Locate the cell with the specified text and output its (X, Y) center coordinate. 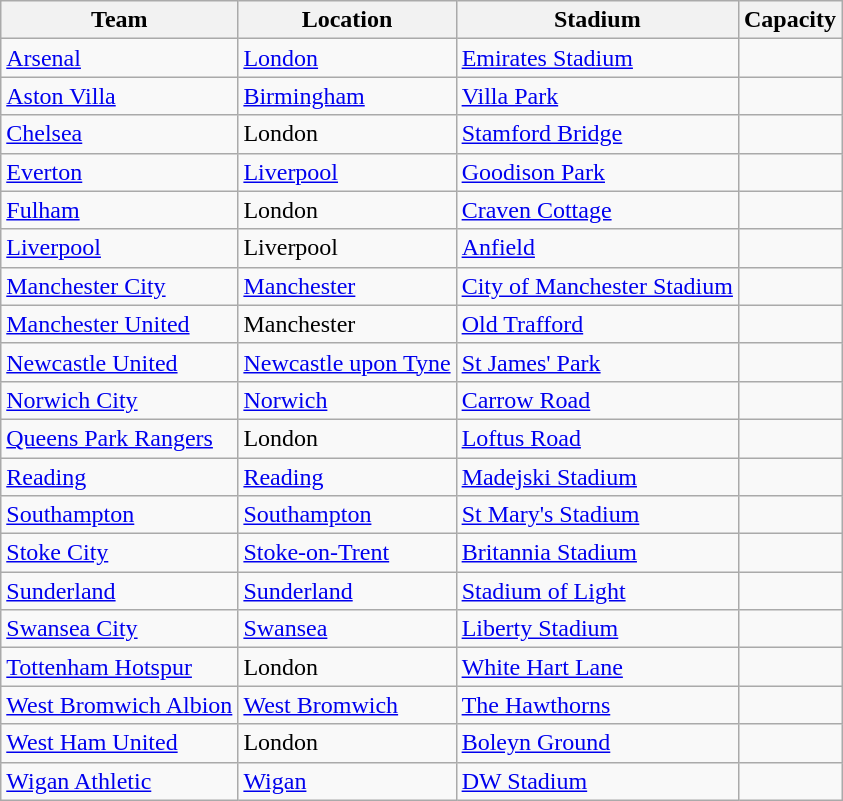
Loftus Road (597, 438)
Queens Park Rangers (120, 438)
Anfield (597, 248)
Chelsea (120, 134)
West Bromwich (347, 705)
West Bromwich Albion (120, 705)
Norwich City (120, 400)
Location (347, 20)
Madejski Stadium (597, 477)
Capacity (790, 20)
Norwich (347, 400)
Old Trafford (597, 324)
Stadium of Light (597, 591)
Villa Park (597, 96)
Arsenal (120, 58)
White Hart Lane (597, 667)
Boleyn Ground (597, 743)
Everton (120, 172)
Tottenham Hotspur (120, 667)
City of Manchester Stadium (597, 286)
Newcastle United (120, 362)
Stoke City (120, 553)
Aston Villa (120, 96)
Birmingham (347, 96)
St Mary's Stadium (597, 515)
Newcastle upon Tyne (347, 362)
Stadium (597, 20)
The Hawthorns (597, 705)
Fulham (120, 210)
Goodison Park (597, 172)
Swansea City (120, 629)
Craven Cottage (597, 210)
St James' Park (597, 362)
Stoke-on-Trent (347, 553)
Carrow Road (597, 400)
Wigan Athletic (120, 781)
Team (120, 20)
Swansea (347, 629)
Liberty Stadium (597, 629)
DW Stadium (597, 781)
Britannia Stadium (597, 553)
Manchester City (120, 286)
Manchester United (120, 324)
Emirates Stadium (597, 58)
Stamford Bridge (597, 134)
West Ham United (120, 743)
Wigan (347, 781)
